Pinpoint the cell where the given text exists, returning its [X, Y] midpoint coordinate. 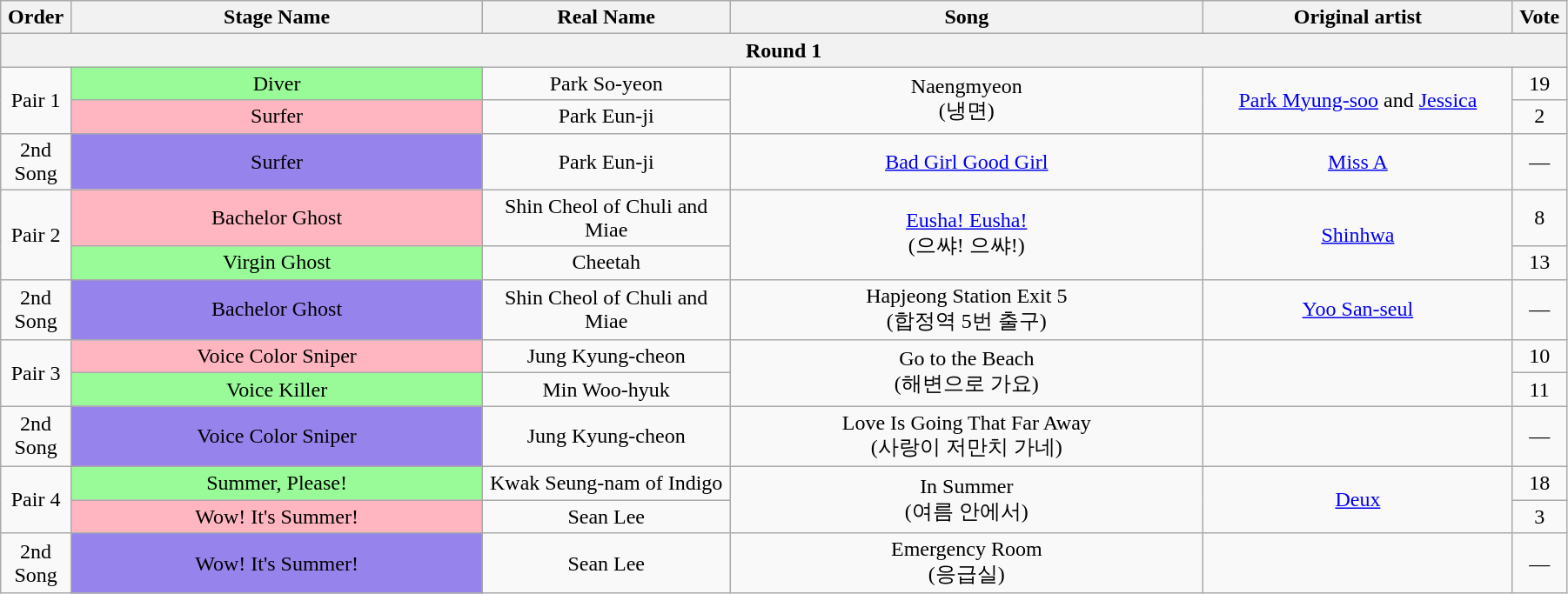
Kwak Seung-nam of Indigo [606, 483]
Virgin Ghost [277, 263]
Diver [277, 83]
Go to the Beach(해변으로 가요) [967, 373]
Emergency Room(응급실) [967, 564]
Deux [1357, 499]
Real Name [606, 17]
Summer, Please! [277, 483]
Love Is Going That Far Away(사랑이 저만치 가네) [967, 437]
Min Woo-hyuk [606, 390]
Naengmyeon(냉면) [967, 100]
Stage Name [277, 17]
Song [967, 17]
8 [1540, 217]
In Summer(여름 안에서) [967, 499]
2 [1540, 117]
Yoo San-seul [1357, 310]
Park So-yeon [606, 83]
18 [1540, 483]
Pair 1 [37, 100]
Vote [1540, 17]
Hapjeong Station Exit 5(합정역 5번 출구) [967, 310]
Shinhwa [1357, 235]
19 [1540, 83]
Pair 4 [37, 499]
Original artist [1357, 17]
Pair 2 [37, 235]
Voice Killer [277, 390]
Miss A [1357, 162]
10 [1540, 357]
3 [1540, 516]
Cheetah [606, 263]
Order [37, 17]
Round 1 [784, 50]
11 [1540, 390]
Park Myung-soo and Jessica [1357, 100]
Bad Girl Good Girl [967, 162]
13 [1540, 263]
Eusha! Eusha!(으쌰! 으쌰!) [967, 235]
Pair 3 [37, 373]
